Capture the cell that displays the provided text and extract its (X, Y) central coordinate. 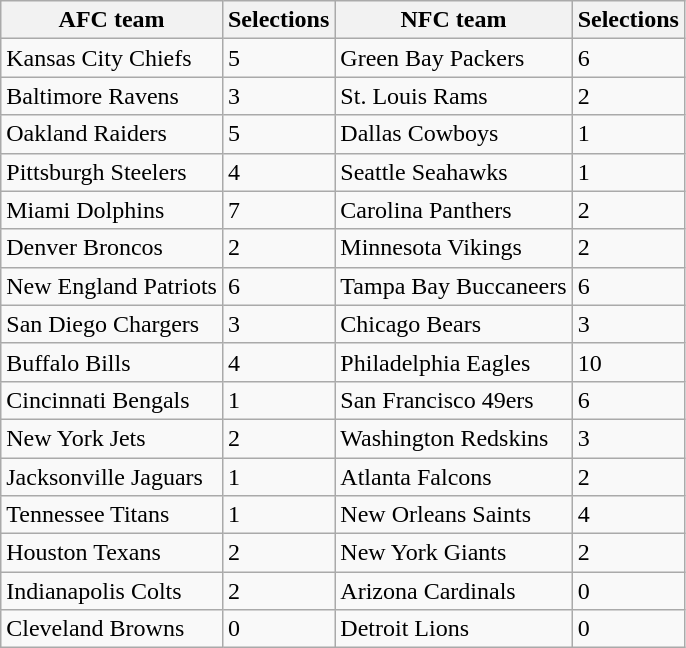
Atlanta Falcons (454, 477)
7 (278, 210)
Tampa Bay Buccaneers (454, 286)
Baltimore Ravens (112, 96)
Kansas City Chiefs (112, 58)
San Francisco 49ers (454, 400)
Washington Redskins (454, 438)
Denver Broncos (112, 248)
Miami Dolphins (112, 210)
AFC team (112, 20)
New York Jets (112, 438)
New York Giants (454, 553)
New Orleans Saints (454, 515)
Jacksonville Jaguars (112, 477)
Tennessee Titans (112, 515)
Indianapolis Colts (112, 591)
Houston Texans (112, 553)
Buffalo Bills (112, 362)
St. Louis Rams (454, 96)
NFC team (454, 20)
New England Patriots (112, 286)
Arizona Cardinals (454, 591)
Detroit Lions (454, 629)
Carolina Panthers (454, 210)
Oakland Raiders (112, 134)
Cleveland Browns (112, 629)
Pittsburgh Steelers (112, 172)
Seattle Seahawks (454, 172)
Chicago Bears (454, 324)
Philadelphia Eagles (454, 362)
Dallas Cowboys (454, 134)
Minnesota Vikings (454, 248)
Green Bay Packers (454, 58)
Cincinnati Bengals (112, 400)
San Diego Chargers (112, 324)
10 (628, 362)
